Identify which cell holds the provided text, then report its (x, y) central coordinate. 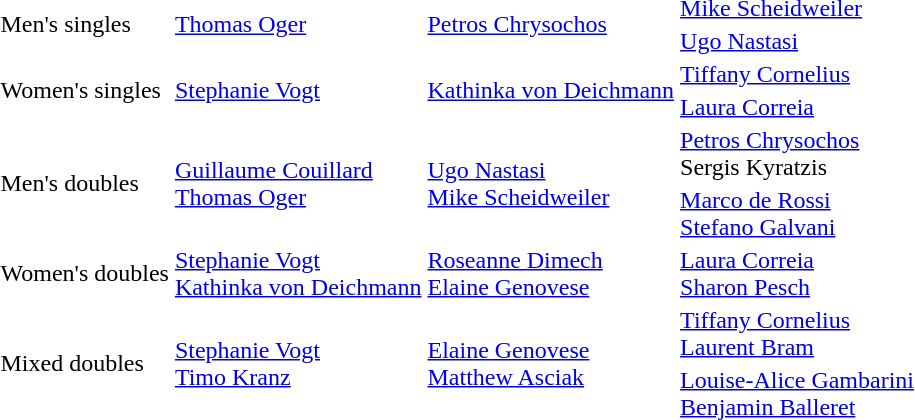
Stephanie Vogt (298, 90)
Ugo Nastasi Mike Scheidweiler (551, 184)
Kathinka von Deichmann (551, 90)
Stephanie Vogt Kathinka von Deichmann (298, 274)
Guillaume Couillard Thomas Oger (298, 184)
Roseanne Dimech Elaine Genovese (551, 274)
